Extract the (X, Y) coordinate from the center of the cell holding the provided text.  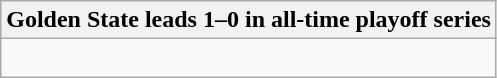
Golden State leads 1–0 in all-time playoff series (249, 20)
